Find where the given text appears and provide that cell's center as [x, y] coordinate. 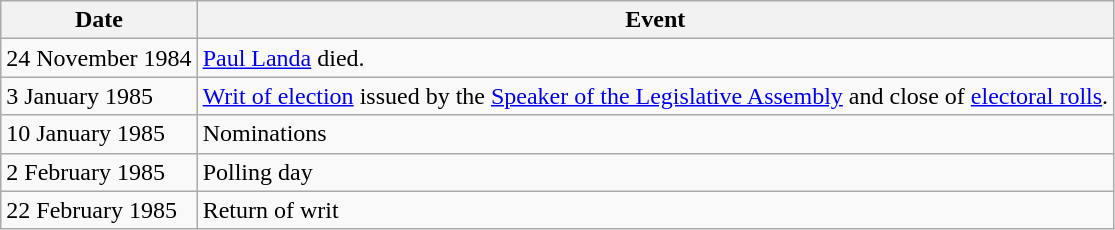
Return of writ [656, 210]
Event [656, 20]
2 February 1985 [99, 172]
Polling day [656, 172]
24 November 1984 [99, 58]
Paul Landa died. [656, 58]
Nominations [656, 134]
Writ of election issued by the Speaker of the Legislative Assembly and close of electoral rolls. [656, 96]
3 January 1985 [99, 96]
22 February 1985 [99, 210]
Date [99, 20]
10 January 1985 [99, 134]
